Return the [x, y] coordinate for the center point of the cell that contains the specified text.  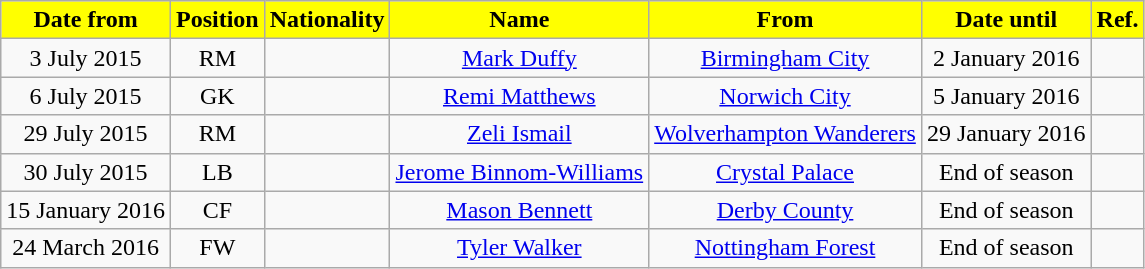
Jerome Binnom-Williams [520, 172]
FW [217, 248]
CF [217, 210]
29 January 2016 [1006, 134]
Birmingham City [786, 58]
Wolverhampton Wanderers [786, 134]
30 July 2015 [86, 172]
Date until [1006, 20]
29 July 2015 [86, 134]
Mason Bennett [520, 210]
GK [217, 96]
Derby County [786, 210]
Remi Matthews [520, 96]
5 January 2016 [1006, 96]
LB [217, 172]
2 January 2016 [1006, 58]
15 January 2016 [86, 210]
3 July 2015 [86, 58]
Nottingham Forest [786, 248]
Norwich City [786, 96]
24 March 2016 [86, 248]
Position [217, 20]
Mark Duffy [520, 58]
Ref. [1118, 20]
Tyler Walker [520, 248]
Crystal Palace [786, 172]
Name [520, 20]
Zeli Ismail [520, 134]
Date from [86, 20]
6 July 2015 [86, 96]
From [786, 20]
Nationality [327, 20]
